Capture the cell that displays the provided text and extract its [X, Y] central coordinate. 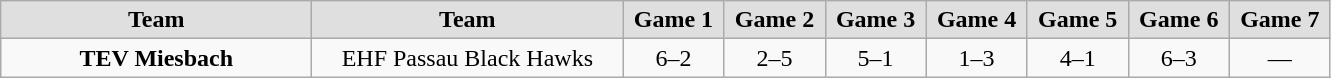
2–5 [774, 58]
TEV Miesbach [156, 58]
4–1 [1078, 58]
EHF Passau Black Hawks [468, 58]
Game 4 [976, 20]
— [1280, 58]
Game 6 [1178, 20]
6–3 [1178, 58]
Game 1 [674, 20]
6–2 [674, 58]
Game 3 [876, 20]
Game 2 [774, 20]
1–3 [976, 58]
5–1 [876, 58]
Game 5 [1078, 20]
Game 7 [1280, 20]
